Find where the given text appears and provide that cell's center as [x, y] coordinate. 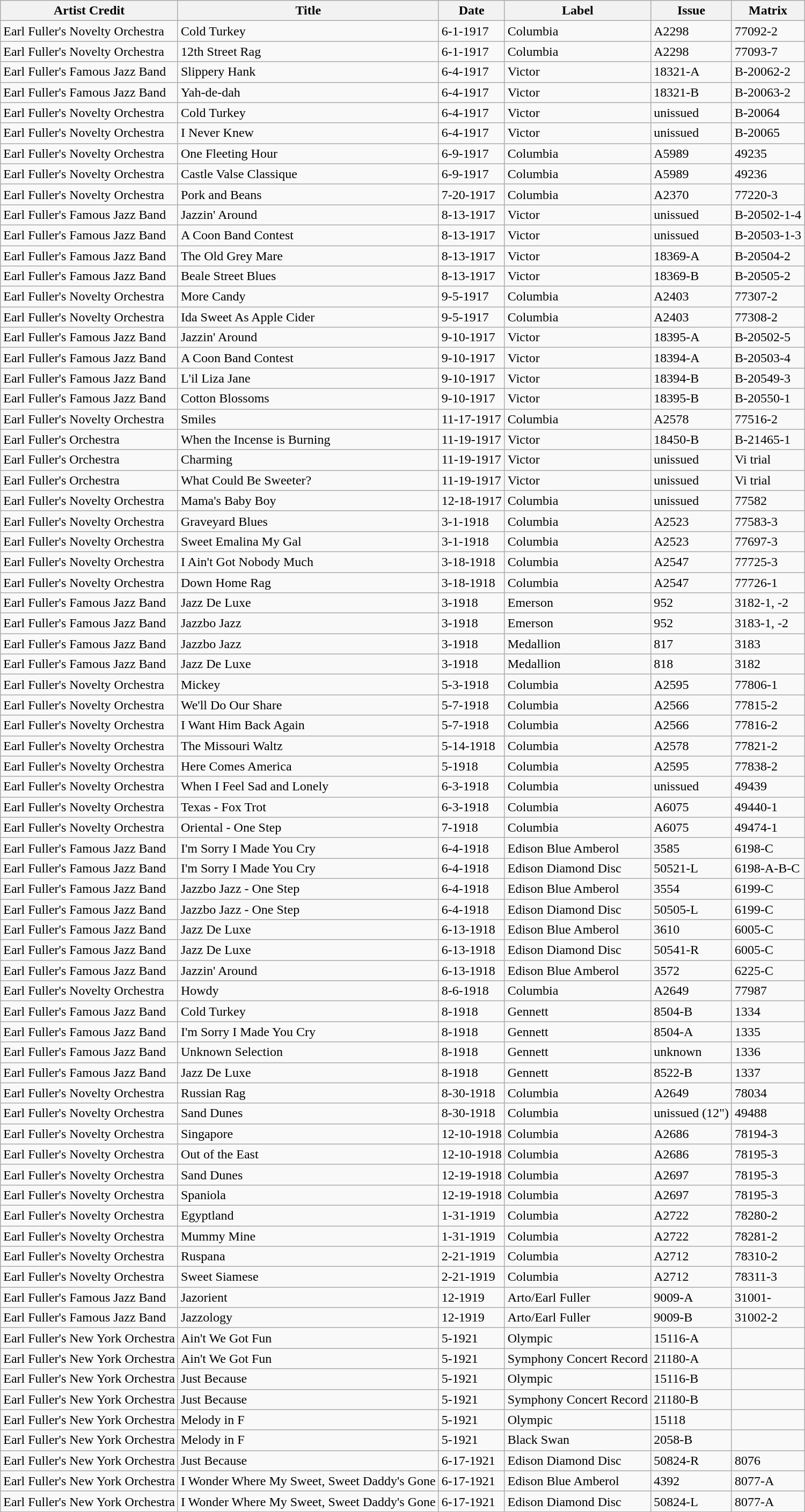
6198-C [767, 848]
77307-2 [767, 297]
15118 [691, 1420]
817 [691, 644]
2058-B [691, 1440]
Beale Street Blues [308, 276]
77815-2 [767, 705]
49474-1 [767, 827]
We'll Do Our Share [308, 705]
Egyptland [308, 1215]
Out of the East [308, 1154]
Pork and Beans [308, 194]
Mummy Mine [308, 1236]
8504-B [691, 1011]
8-6-1918 [471, 991]
Jazzology [308, 1318]
Russian Rag [308, 1093]
Ruspana [308, 1257]
77987 [767, 991]
The Missouri Waltz [308, 746]
77308-2 [767, 317]
The Old Grey Mare [308, 256]
Artist Credit [89, 11]
78311-3 [767, 1277]
77816-2 [767, 725]
21180-B [691, 1399]
78310-2 [767, 1257]
49440-1 [767, 807]
Texas - Fox Trot [308, 807]
Smiles [308, 419]
When the Incense is Burning [308, 439]
3182-1, -2 [767, 603]
What Could Be Sweeter? [308, 480]
8522-B [691, 1073]
77821-2 [767, 746]
77726-1 [767, 582]
Howdy [308, 991]
1337 [767, 1073]
I Ain't Got Nobody Much [308, 562]
1335 [767, 1032]
78034 [767, 1093]
18369-B [691, 276]
Graveyard Blues [308, 521]
B-21465-1 [767, 439]
B-20502-5 [767, 337]
11-17-1917 [471, 419]
6225-C [767, 971]
77516-2 [767, 419]
Black Swan [577, 1440]
1336 [767, 1052]
77220-3 [767, 194]
8076 [767, 1460]
50521-L [691, 868]
B-20550-1 [767, 399]
Oriental - One Step [308, 827]
18450-B [691, 439]
49439 [767, 787]
78194-3 [767, 1134]
77697-3 [767, 541]
B-20505-2 [767, 276]
3183-1, -2 [767, 623]
15116-A [691, 1338]
Date [471, 11]
3182 [767, 664]
50824-L [691, 1501]
9009-A [691, 1297]
15116-B [691, 1379]
More Candy [308, 297]
18394-B [691, 378]
Castle Valse Classique [308, 174]
5-14-1918 [471, 746]
7-20-1917 [471, 194]
L'il Liza Jane [308, 378]
Mama's Baby Boy [308, 501]
Title [308, 11]
I Want Him Back Again [308, 725]
Cotton Blossoms [308, 399]
Jazorient [308, 1297]
When I Feel Sad and Lonely [308, 787]
B-20062-2 [767, 72]
18321-A [691, 72]
B-20063-2 [767, 92]
Here Comes America [308, 766]
3572 [691, 971]
49235 [767, 153]
6198-A-B-C [767, 868]
Mickey [308, 685]
3610 [691, 930]
49488 [767, 1113]
1334 [767, 1011]
77806-1 [767, 685]
Sweet Emalina My Gal [308, 541]
9009-B [691, 1318]
One Fleeting Hour [308, 153]
18394-A [691, 358]
50824-R [691, 1460]
Charming [308, 460]
7-1918 [471, 827]
Slippery Hank [308, 72]
78281-2 [767, 1236]
Matrix [767, 11]
18369-A [691, 256]
B-20503-4 [767, 358]
49236 [767, 174]
3183 [767, 644]
3554 [691, 889]
Spaniola [308, 1195]
B-20064 [767, 113]
unissued (12") [691, 1113]
77092-2 [767, 31]
8504-A [691, 1032]
B-20504-2 [767, 256]
Ida Sweet As Apple Cider [308, 317]
77582 [767, 501]
B-20503-1-3 [767, 235]
Down Home Rag [308, 582]
50541-R [691, 950]
21180-A [691, 1359]
Unknown Selection [308, 1052]
Sweet Siamese [308, 1277]
31002-2 [767, 1318]
18395-A [691, 337]
18395-B [691, 399]
I Never Knew [308, 133]
18321-B [691, 92]
77838-2 [767, 766]
4392 [691, 1481]
78280-2 [767, 1215]
B-20549-3 [767, 378]
77093-7 [767, 52]
77583-3 [767, 521]
3585 [691, 848]
B-20065 [767, 133]
Singapore [308, 1134]
Issue [691, 11]
5-3-1918 [471, 685]
31001- [767, 1297]
Yah-de-dah [308, 92]
818 [691, 664]
Label [577, 11]
12-18-1917 [471, 501]
50505-L [691, 909]
77725-3 [767, 562]
5-1918 [471, 766]
unknown [691, 1052]
B-20502-1-4 [767, 215]
A2370 [691, 194]
12th Street Rag [308, 52]
